Scan for the cell matching the given text and deliver its (x, y) coordinate at center. 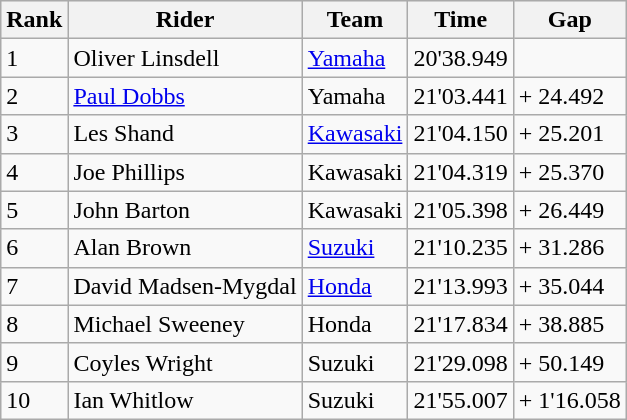
Les Shand (185, 134)
21'10.235 (460, 248)
+ 26.449 (570, 210)
6 (34, 248)
+ 25.370 (570, 172)
Gap (570, 20)
3 (34, 134)
Team (355, 20)
Joe Phillips (185, 172)
+ 31.286 (570, 248)
Oliver Linsdell (185, 58)
Paul Dobbs (185, 96)
Rider (185, 20)
Michael Sweeney (185, 324)
21'55.007 (460, 400)
1 (34, 58)
21'03.441 (460, 96)
21'17.834 (460, 324)
Rank (34, 20)
+ 25.201 (570, 134)
2 (34, 96)
+ 1'16.058 (570, 400)
21'04.319 (460, 172)
8 (34, 324)
John Barton (185, 210)
+ 35.044 (570, 286)
21'29.098 (460, 362)
+ 50.149 (570, 362)
+ 24.492 (570, 96)
21'04.150 (460, 134)
9 (34, 362)
+ 38.885 (570, 324)
21'05.398 (460, 210)
Ian Whitlow (185, 400)
7 (34, 286)
4 (34, 172)
20'38.949 (460, 58)
Time (460, 20)
David Madsen-Mygdal (185, 286)
21'13.993 (460, 286)
10 (34, 400)
Alan Brown (185, 248)
Coyles Wright (185, 362)
5 (34, 210)
